Determine the (X, Y) coordinate at the center of the cell enclosing the given text.  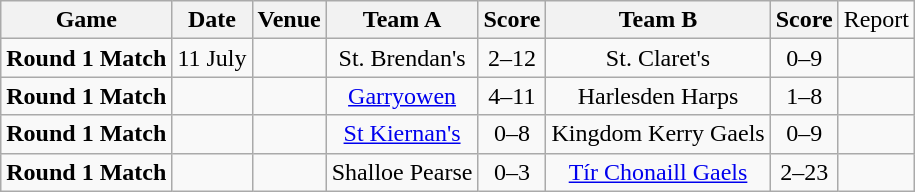
4–11 (512, 96)
Team B (658, 20)
Kingdom Kerry Gaels (658, 134)
2–12 (512, 58)
Harlesden Harps (658, 96)
Shalloe Pearse (402, 172)
St. Claret's (658, 58)
Date (212, 20)
Tír Chonaill Gaels (658, 172)
St. Brendan's (402, 58)
11 July (212, 58)
Game (86, 20)
Venue (289, 20)
St Kiernan's (402, 134)
1–8 (804, 96)
0–8 (512, 134)
0–3 (512, 172)
2–23 (804, 172)
Team A (402, 20)
Garryowen (402, 96)
Report (876, 20)
